Output the [X, Y] coordinate of the center of the cell containing the given text.  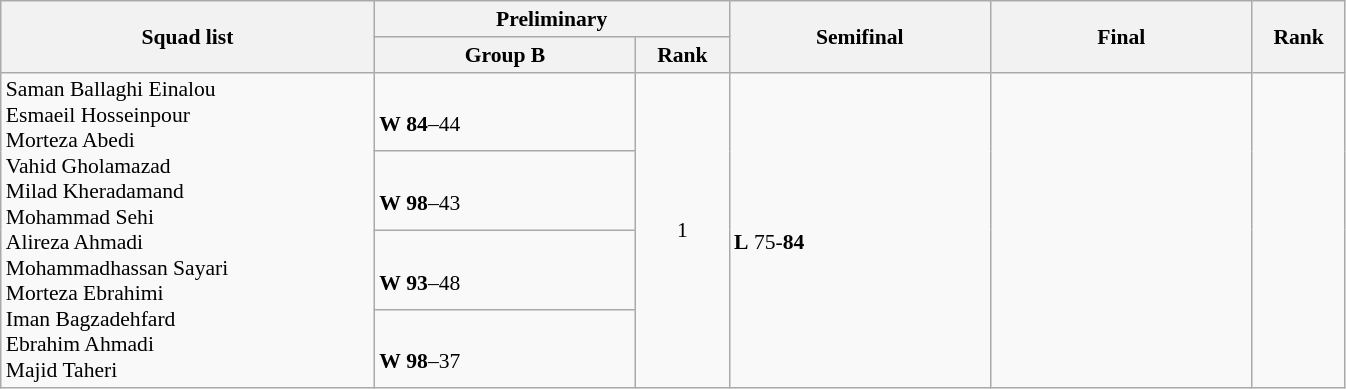
L 75-84 [860, 230]
Final [1120, 36]
W 93–48 [504, 270]
1 [682, 230]
W 84–44 [504, 112]
Preliminary [552, 19]
Semifinal [860, 36]
W 98–43 [504, 190]
W 98–37 [504, 348]
Group B [504, 55]
Squad list [188, 36]
